Capture the cell that displays the provided text and extract its [X, Y] central coordinate. 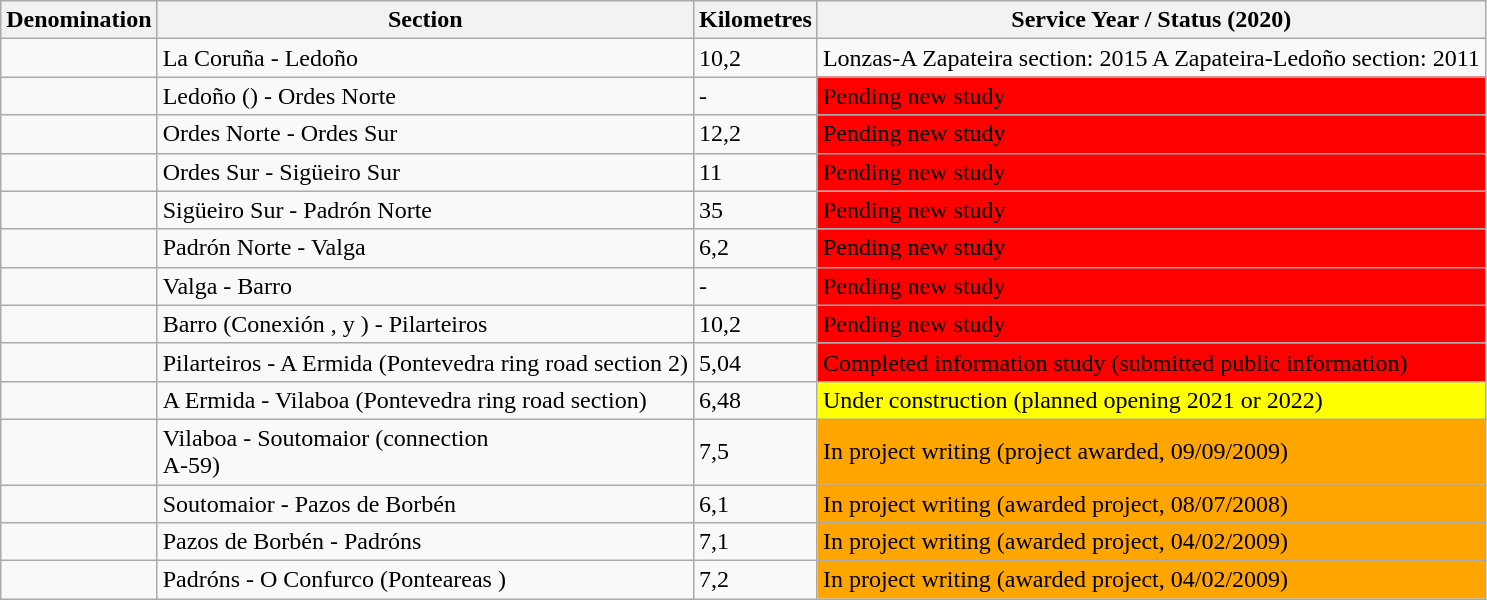
Service Year / Status (2020) [1151, 20]
Sigüeiro Sur - Padrón Norte [425, 210]
La Coruña - Ledoño [425, 58]
A Ermida - Vilaboa (Pontevedra ring road section) [425, 400]
Kilometres [755, 20]
7,1 [755, 542]
Barro (Conexión , y ) - Pilarteiros [425, 324]
Vilaboa - Soutomaior (connectionA-59) [425, 452]
35 [755, 210]
Valga - Barro [425, 286]
Ordes Sur - Sigüeiro Sur [425, 172]
In project writing (project awarded, 09/09/2009) [1151, 452]
Ledoño () - Ordes Norte [425, 96]
Padróns - O Confurco (Ponteareas ) [425, 580]
Section [425, 20]
Soutomaior - Pazos de Borbén [425, 503]
6,1 [755, 503]
Completed information study (submitted public information) [1151, 362]
Ordes Norte - Ordes Sur [425, 134]
Under construction (planned opening 2021 or 2022) [1151, 400]
Denomination [79, 20]
5,04 [755, 362]
Lonzas-A Zapateira section: 2015 A Zapateira-Ledoño section: 2011 [1151, 58]
6,48 [755, 400]
Pazos de Borbén - Padróns [425, 542]
12,2 [755, 134]
7,5 [755, 452]
11 [755, 172]
Padrón Norte - Valga [425, 248]
6,2 [755, 248]
In project writing (awarded project, 08/07/2008) [1151, 503]
Pilarteiros - A Ermida (Pontevedra ring road section 2) [425, 362]
7,2 [755, 580]
